Capture the cell that displays the provided text and extract its (x, y) central coordinate. 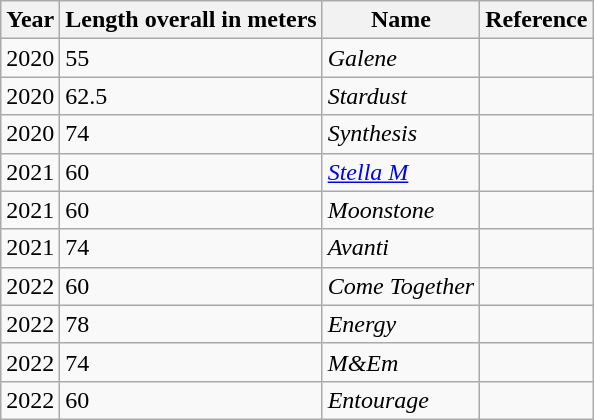
Year (30, 20)
55 (191, 58)
Reference (536, 20)
62.5 (191, 96)
Name (401, 20)
M&Em (401, 362)
78 (191, 324)
Entourage (401, 400)
Length overall in meters (191, 20)
Synthesis (401, 134)
Avanti (401, 248)
Galene (401, 58)
Energy (401, 324)
Come Together (401, 286)
Stella M (401, 172)
Stardust (401, 96)
Moonstone (401, 210)
